Extract the [X, Y] coordinate from the center of the cell holding the provided text.  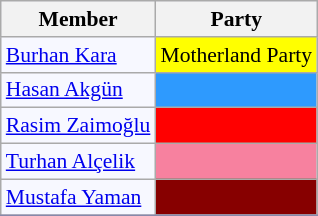
Party [236, 19]
Rasim Zaimoğlu [78, 126]
Motherland Party [236, 55]
Hasan Akgün [78, 90]
Turhan Alçelik [78, 162]
Member [78, 19]
Mustafa Yaman [78, 197]
Burhan Kara [78, 55]
